Determine the (x, y) coordinate at the center of the cell enclosing the given text.  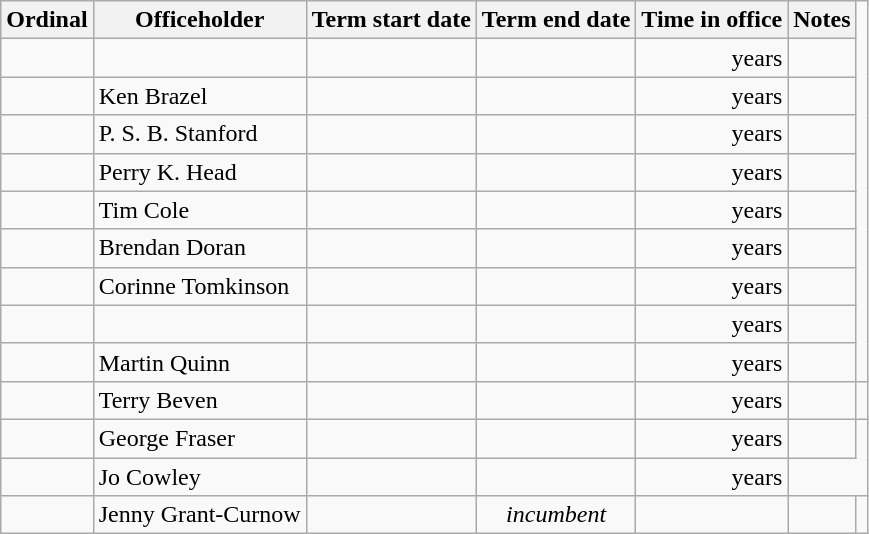
Ordinal (47, 20)
Time in office (712, 20)
Martin Quinn (200, 362)
Term end date (556, 20)
Officeholder (200, 20)
George Fraser (200, 438)
P. S. B. Stanford (200, 134)
incumbent (556, 515)
Corinne Tomkinson (200, 286)
Perry K. Head (200, 172)
Notes (822, 20)
Term start date (391, 20)
Jenny Grant-Curnow (200, 515)
Terry Beven (200, 400)
Brendan Doran (200, 248)
Jo Cowley (200, 477)
Tim Cole (200, 210)
Ken Brazel (200, 96)
